Extract the [X, Y] coordinate from the center of the cell holding the provided text.  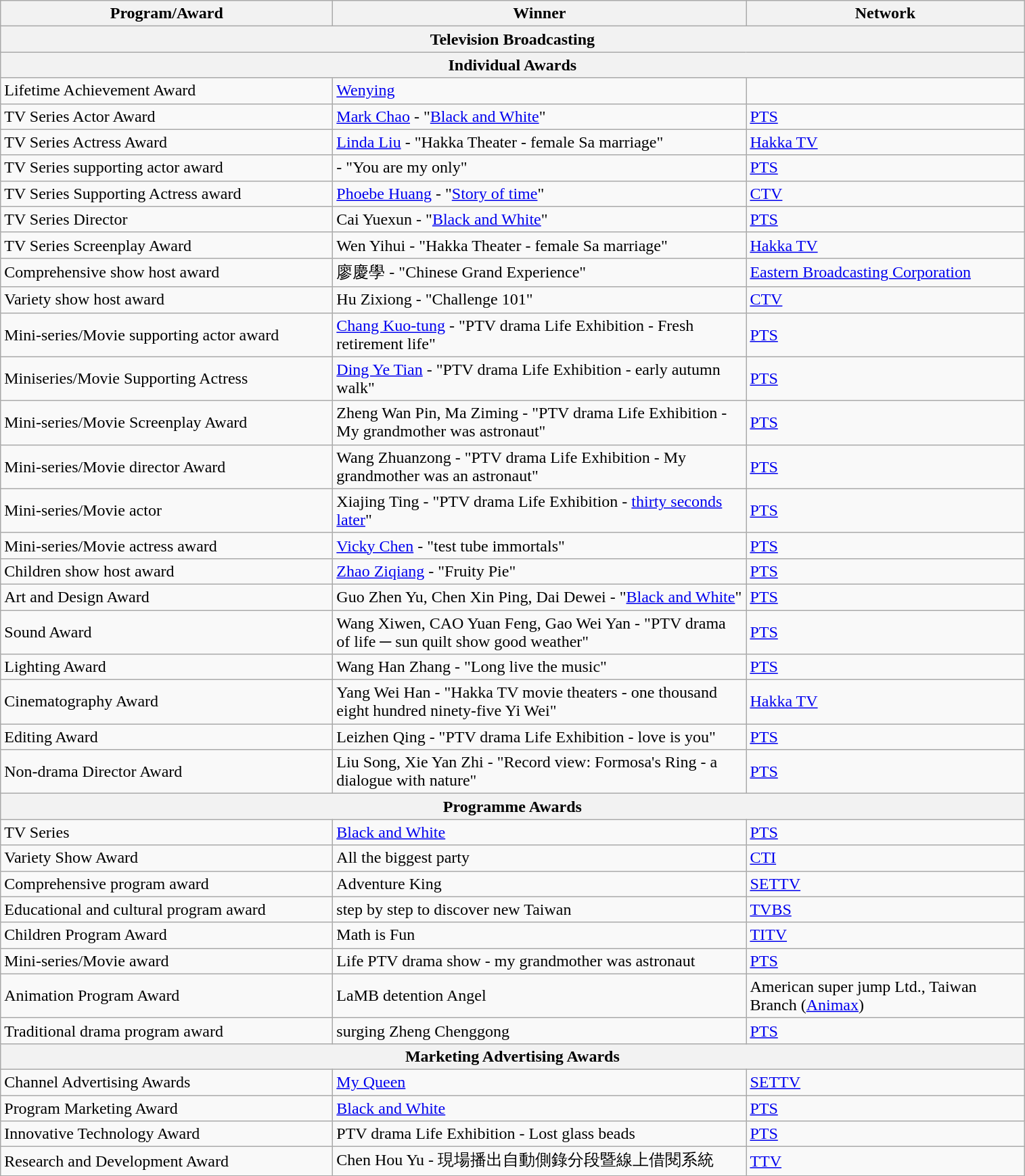
Wen Yihui - "Hakka Theater - female Sa marriage" [540, 245]
TV Series Actress Award [166, 142]
Television Broadcasting [513, 39]
Wenying [540, 91]
Wang Xiwen, CAO Yuan Feng, Gao Wei Yan - "PTV drama of life ─ sun quilt show good weather" [540, 632]
Hu Zixiong - "Challenge 101" [540, 300]
PTV drama Life Exhibition - Lost glass beads [540, 1134]
Wang Zhuanzong - "PTV drama Life Exhibition - My grandmother was an astronaut" [540, 467]
Sound Award [166, 632]
Wang Han Zhang - "Long live the music" [540, 667]
Variety show host award [166, 300]
Traditional drama program award [166, 1031]
CTI [885, 858]
Vicky Chen - "test tube immortals" [540, 545]
Individual Awards [513, 65]
Comprehensive program award [166, 884]
surging Zheng Chenggong [540, 1031]
step by step to discover new Taiwan [540, 909]
Cai Yuexun - "Black and White" [540, 219]
Comprehensive show host award [166, 272]
Linda Liu - "Hakka Theater - female Sa marriage" [540, 142]
Adventure King [540, 884]
Cinematography Award [166, 702]
Math is Fun [540, 935]
TV Series Director [166, 219]
Network [885, 14]
Educational and cultural program award [166, 909]
Mini-series/Movie supporting actor award [166, 334]
Mark Chao - "Black and White" [540, 116]
Lighting Award [166, 667]
Non-drama Director Award [166, 771]
Art and Design Award [166, 597]
Mini-series/Movie actress award [166, 545]
TV Series Screenplay Award [166, 245]
My Queen [540, 1082]
Guo Zhen Yu, Chen Xin Ping, Dai Dewei - "Black and White" [540, 597]
Children show host award [166, 571]
Channel Advertising Awards [166, 1082]
Programme Awards [513, 807]
Children Program Award [166, 935]
Phoebe Huang - "Story of time" [540, 194]
Marketing Advertising Awards [513, 1056]
TV Series Actor Award [166, 116]
Zheng Wan Pin, Ma Ziming - "PTV drama Life Exhibition - My grandmother was astronaut" [540, 422]
Yang Wei Han - "Hakka TV movie theaters - one thousand eight hundred ninety-five Yi Wei" [540, 702]
Variety Show Award [166, 858]
Program Marketing Award [166, 1108]
Chang Kuo-tung - "PTV drama Life Exhibition - Fresh retirement life" [540, 334]
Research and Development Award [166, 1161]
Life PTV drama show - my grandmother was astronaut [540, 961]
Mini-series/Movie director Award [166, 467]
Zhao Ziqiang - "Fruity Pie" [540, 571]
Mini-series/Movie actor [166, 510]
Mini-series/Movie award [166, 961]
TV Series supporting actor award [166, 168]
Ding Ye Tian - "PTV drama Life Exhibition - early autumn walk" [540, 379]
TV Series Supporting Actress award [166, 194]
Miniseries/Movie Supporting Actress [166, 379]
Lifetime Achievement Award [166, 91]
Chen Hou Yu - 現場播出自動側錄分段暨線上借閱系統 [540, 1161]
Innovative Technology Award [166, 1134]
All the biggest party [540, 858]
Winner [540, 14]
Animation Program Award [166, 996]
TVBS [885, 909]
Liu Song, Xie Yan Zhi - "Record view: Formosa's Ring - a dialogue with nature" [540, 771]
TITV [885, 935]
TV Series [166, 832]
TTV [885, 1161]
廖慶學 - "Chinese Grand Experience" [540, 272]
Program/Award [166, 14]
- "You are my only" [540, 168]
Xiajing Ting - "PTV drama Life Exhibition - thirty seconds later" [540, 510]
Leizhen Qing - "PTV drama Life Exhibition - love is you" [540, 737]
Eastern Broadcasting Corporation [885, 272]
Mini-series/Movie Screenplay Award [166, 422]
American super jump Ltd., Taiwan Branch (Animax) [885, 996]
Editing Award [166, 737]
LaMB detention Angel [540, 996]
